Locate the cell with the specified text and output its [X, Y] center coordinate. 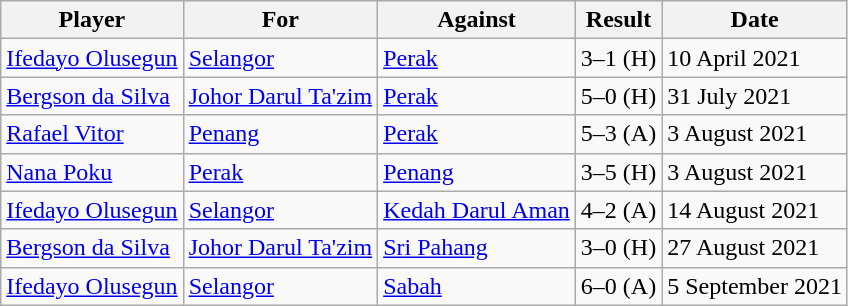
14 August 2021 [755, 210]
4–2 (A) [618, 210]
31 July 2021 [755, 96]
Rafael Vitor [92, 134]
3–5 (H) [618, 172]
27 August 2021 [755, 248]
For [280, 20]
3–0 (H) [618, 248]
Date [755, 20]
Against [477, 20]
5–0 (H) [618, 96]
5 September 2021 [755, 286]
Player [92, 20]
Result [618, 20]
3–1 (H) [618, 58]
Nana Poku [92, 172]
Sri Pahang [477, 248]
5–3 (A) [618, 134]
10 April 2021 [755, 58]
Sabah [477, 286]
Kedah Darul Aman [477, 210]
6–0 (A) [618, 286]
